Scan for the cell matching the given text and deliver its [X, Y] coordinate at center. 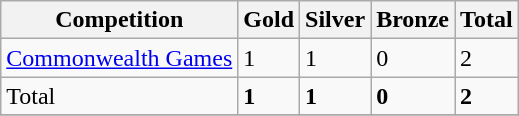
Gold [269, 20]
Bronze [413, 20]
Commonwealth Games [120, 58]
Competition [120, 20]
Silver [336, 20]
